Capture the cell that displays the provided text and extract its (x, y) central coordinate. 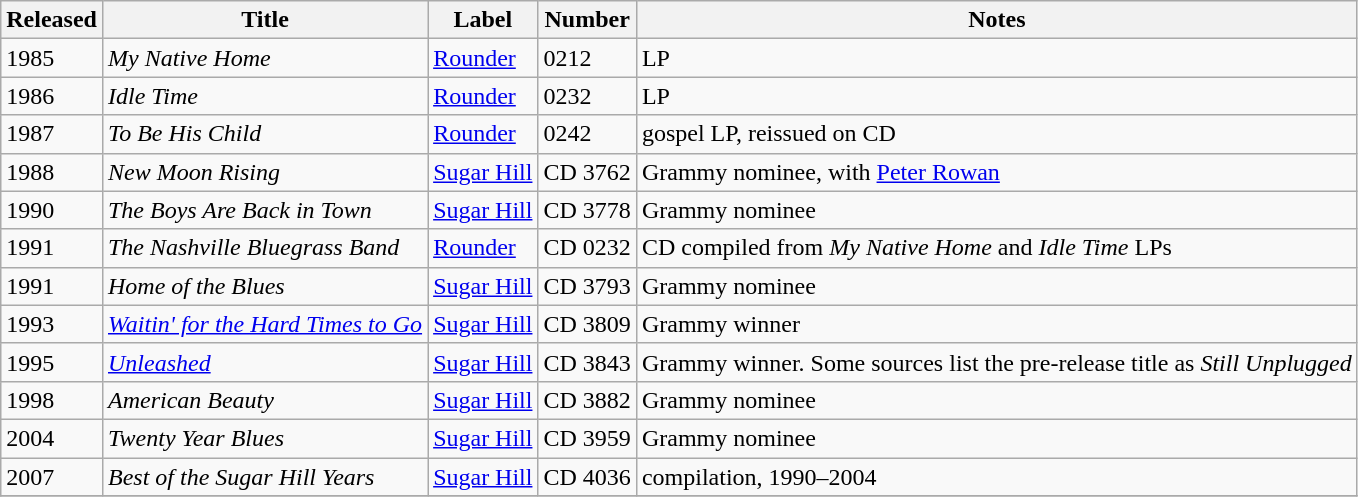
My Native Home (264, 58)
CD 3762 (587, 172)
2007 (52, 477)
1985 (52, 58)
Notes (996, 20)
Home of the Blues (264, 286)
Best of the Sugar Hill Years (264, 477)
CD 3778 (587, 210)
CD 0232 (587, 248)
1993 (52, 324)
1995 (52, 362)
To Be His Child (264, 134)
Grammy winner (996, 324)
1986 (52, 96)
Idle Time (264, 96)
American Beauty (264, 400)
CD 3882 (587, 400)
1987 (52, 134)
CD 3843 (587, 362)
0232 (587, 96)
gospel LP, reissued on CD (996, 134)
CD 3793 (587, 286)
1990 (52, 210)
Title (264, 20)
CD 3809 (587, 324)
Label (483, 20)
1988 (52, 172)
Number (587, 20)
Twenty Year Blues (264, 438)
0212 (587, 58)
0242 (587, 134)
Waitin' for the Hard Times to Go (264, 324)
2004 (52, 438)
Grammy nominee, with Peter Rowan (996, 172)
Grammy winner. Some sources list the pre-release title as Still Unplugged (996, 362)
CD 3959 (587, 438)
1998 (52, 400)
The Nashville Bluegrass Band (264, 248)
CD compiled from My Native Home and Idle Time LPs (996, 248)
New Moon Rising (264, 172)
CD 4036 (587, 477)
The Boys Are Back in Town (264, 210)
Released (52, 20)
compilation, 1990–2004 (996, 477)
Unleashed (264, 362)
